Determine the (X, Y) coordinate at the center of the cell enclosing the given text.  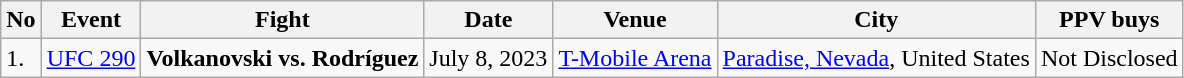
Not Disclosed (1109, 58)
PPV buys (1109, 20)
No (21, 20)
UFC 290 (91, 58)
July 8, 2023 (488, 58)
Fight (282, 20)
T-Mobile Arena (635, 58)
Date (488, 20)
Paradise, Nevada, United States (876, 58)
Venue (635, 20)
Event (91, 20)
Volkanovski vs. Rodríguez (282, 58)
1. (21, 58)
City (876, 20)
